Scan for the cell matching the given text and deliver its (x, y) coordinate at center. 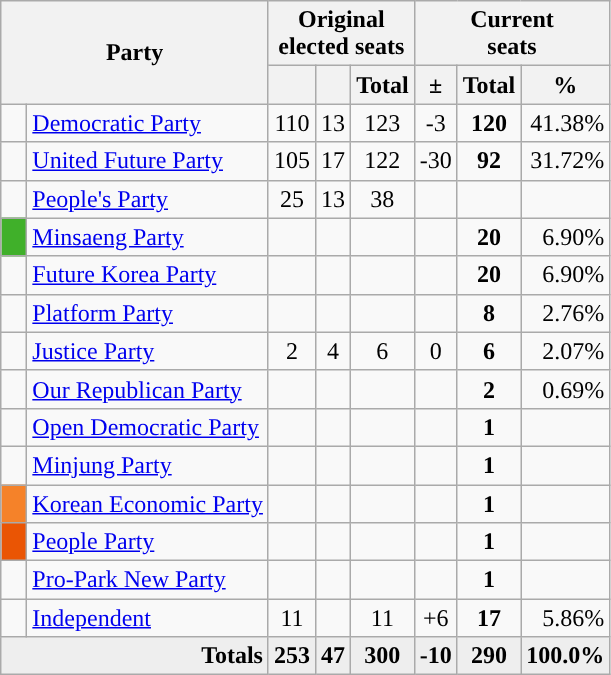
Korean Economic Party (148, 503)
-3 (436, 123)
Platform Party (148, 313)
92 (489, 161)
-10 (436, 656)
Justice Party (148, 351)
Currentseats (512, 34)
300 (383, 656)
5.86% (566, 618)
% (566, 85)
123 (383, 123)
± (436, 85)
31.72% (566, 161)
Pro-Park New Party (148, 580)
United Future Party (148, 161)
0 (436, 351)
38 (383, 199)
Party (135, 52)
122 (383, 161)
253 (292, 656)
105 (292, 161)
+6 (436, 618)
Minjung Party (148, 465)
41.38% (566, 123)
4 (334, 351)
110 (292, 123)
Our Republican Party (148, 389)
People Party (148, 542)
Future Korea Party (148, 275)
People's Party (148, 199)
120 (489, 123)
Open Democratic Party (148, 427)
Minsaeng Party (148, 237)
-30 (436, 161)
8 (489, 313)
290 (489, 656)
100.0% (566, 656)
2.76% (566, 313)
Democratic Party (148, 123)
47 (334, 656)
Independent (148, 618)
25 (292, 199)
Originalelected seats (341, 34)
0.69% (566, 389)
2.07% (566, 351)
Totals (135, 656)
